Capture the cell that displays the provided text and extract its (x, y) central coordinate. 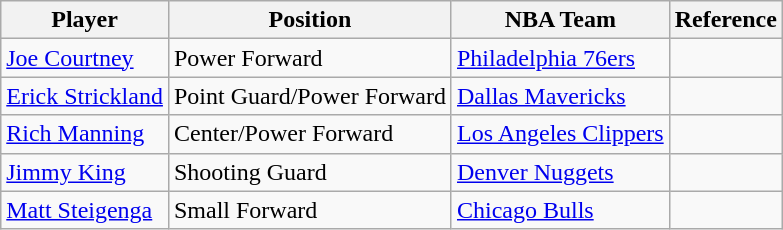
Joe Courtney (85, 58)
Chicago Bulls (560, 210)
Erick Strickland (85, 96)
Player (85, 20)
Shooting Guard (310, 172)
NBA Team (560, 20)
Philadelphia 76ers (560, 58)
Power Forward (310, 58)
Reference (726, 20)
Center/Power Forward (310, 134)
Point Guard/Power Forward (310, 96)
Los Angeles Clippers (560, 134)
Matt Steigenga (85, 210)
Denver Nuggets (560, 172)
Small Forward (310, 210)
Jimmy King (85, 172)
Position (310, 20)
Dallas Mavericks (560, 96)
Rich Manning (85, 134)
